Output the (x, y) coordinate of the center of the cell containing the given text.  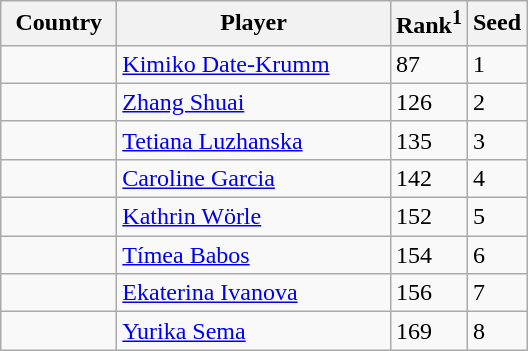
154 (428, 255)
Seed (496, 24)
Player (254, 24)
135 (428, 140)
Tetiana Luzhanska (254, 140)
Yurika Sema (254, 331)
4 (496, 178)
152 (428, 217)
3 (496, 140)
1 (496, 64)
156 (428, 293)
Kimiko Date-Krumm (254, 64)
2 (496, 102)
Kathrin Wörle (254, 217)
169 (428, 331)
5 (496, 217)
Ekaterina Ivanova (254, 293)
Zhang Shuai (254, 102)
142 (428, 178)
Rank1 (428, 24)
Country (59, 24)
6 (496, 255)
Caroline Garcia (254, 178)
7 (496, 293)
126 (428, 102)
8 (496, 331)
Tímea Babos (254, 255)
87 (428, 64)
